Locate the cell with the specified text and output its (x, y) center coordinate. 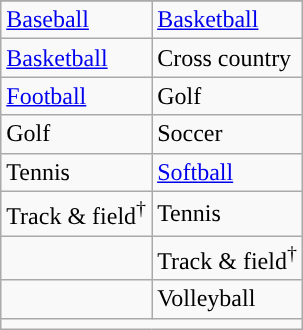
Cross country (228, 58)
Softball (228, 172)
Volleyball (228, 299)
Baseball (76, 20)
Soccer (228, 134)
Football (76, 96)
